Return (X, Y) of the center of cell containing provided text 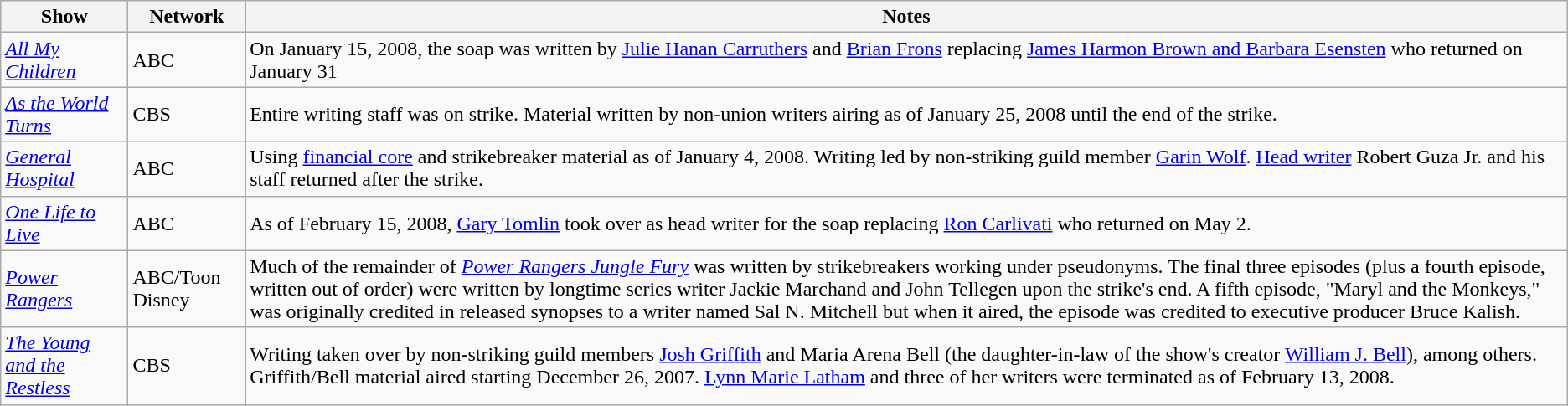
All My Children (64, 60)
Notes (906, 17)
General Hospital (64, 169)
Network (187, 17)
As the World Turns (64, 114)
Entire writing staff was on strike. Material written by non-union writers airing as of January 25, 2008 until the end of the strike. (906, 114)
Show (64, 17)
One Life to Live (64, 223)
The Young and the Restless (64, 366)
As of February 15, 2008, Gary Tomlin took over as head writer for the soap replacing Ron Carlivati who returned on May 2. (906, 223)
ABC/Toon Disney (187, 289)
Power Rangers (64, 289)
